From the cell containing the given text, extract its center point as [x, y] coordinate. 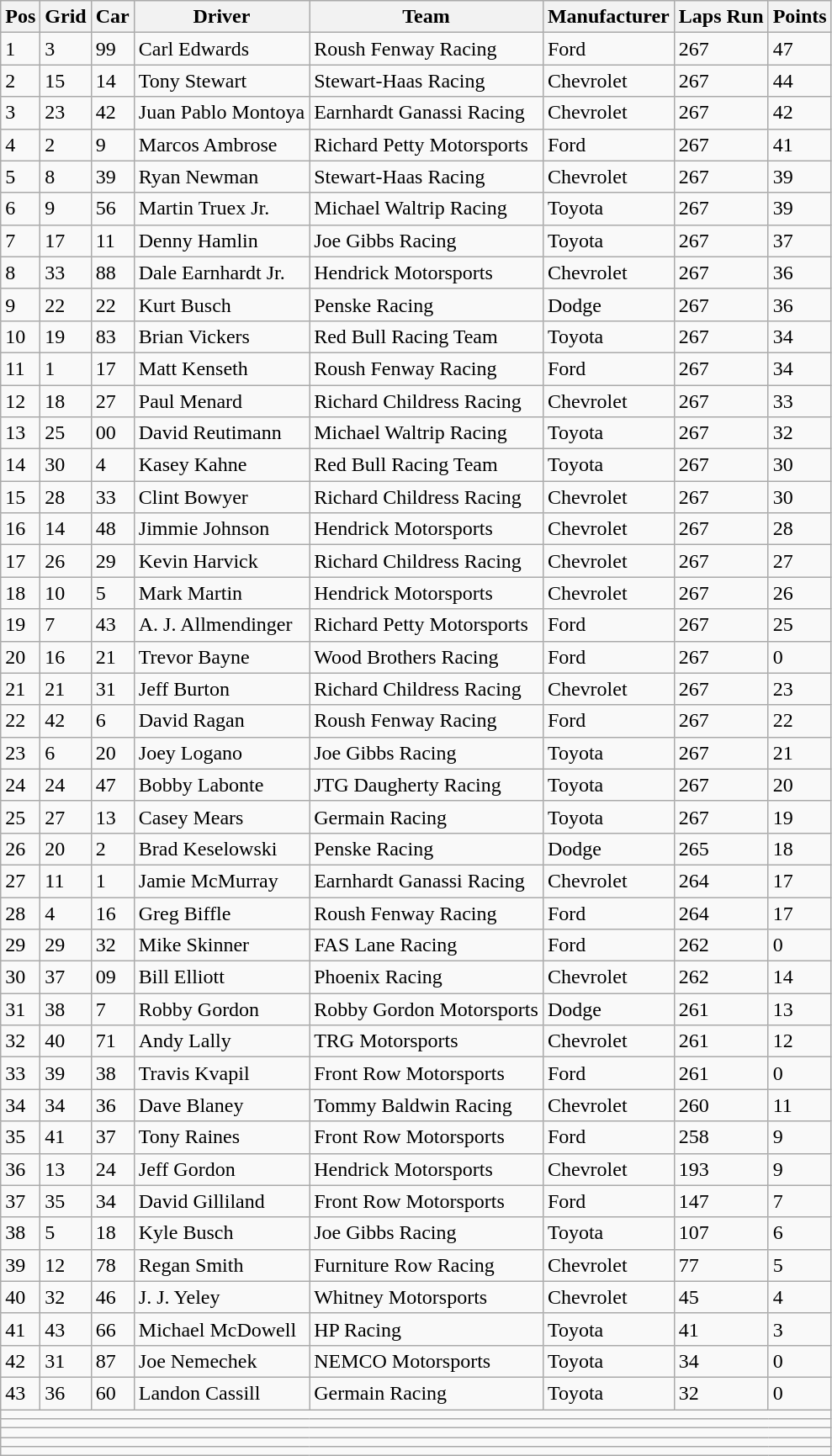
Brad Keselowski [221, 849]
Tommy Baldwin Racing [427, 1105]
Mark Martin [221, 593]
Phoenix Racing [427, 977]
Trevor Bayne [221, 657]
TRG Motorsports [427, 1041]
87 [113, 1361]
Joey Logano [221, 753]
265 [721, 849]
44 [799, 81]
83 [113, 336]
A. J. Allmendinger [221, 625]
FAS Lane Racing [427, 945]
107 [721, 1233]
Ryan Newman [221, 177]
00 [113, 433]
Andy Lally [221, 1041]
Whitney Motorsports [427, 1297]
Greg Biffle [221, 913]
Bobby Labonte [221, 785]
Juan Pablo Montoya [221, 113]
Carl Edwards [221, 49]
Pos [20, 17]
Tony Stewart [221, 81]
Kasey Kahne [221, 465]
260 [721, 1105]
Furniture Row Racing [427, 1265]
Manufacturer [608, 17]
Team [427, 17]
Paul Menard [221, 401]
45 [721, 1297]
Grid [66, 17]
Denny Hamlin [221, 241]
Tony Raines [221, 1137]
Laps Run [721, 17]
Driver [221, 17]
David Reutimann [221, 433]
78 [113, 1265]
Jimmie Johnson [221, 529]
Car [113, 17]
99 [113, 49]
Kevin Harvick [221, 561]
Jeff Gordon [221, 1169]
Travis Kvapil [221, 1073]
77 [721, 1265]
66 [113, 1329]
Wood Brothers Racing [427, 657]
193 [721, 1169]
147 [721, 1201]
Clint Bowyer [221, 497]
09 [113, 977]
258 [721, 1137]
71 [113, 1041]
NEMCO Motorsports [427, 1361]
JTG Daugherty Racing [427, 785]
56 [113, 209]
J. J. Yeley [221, 1297]
David Ragan [221, 721]
Mike Skinner [221, 945]
Matt Kenseth [221, 368]
Michael McDowell [221, 1329]
Bill Elliott [221, 977]
Martin Truex Jr. [221, 209]
Marcos Ambrose [221, 145]
HP Racing [427, 1329]
Casey Mears [221, 817]
Landon Cassill [221, 1393]
Points [799, 17]
Robby Gordon Motorsports [427, 1009]
88 [113, 273]
Kyle Busch [221, 1233]
Dale Earnhardt Jr. [221, 273]
Joe Nemechek [221, 1361]
46 [113, 1297]
Dave Blaney [221, 1105]
Brian Vickers [221, 336]
Jamie McMurray [221, 881]
David Gilliland [221, 1201]
Regan Smith [221, 1265]
Kurt Busch [221, 304]
48 [113, 529]
Jeff Burton [221, 689]
Robby Gordon [221, 1009]
60 [113, 1393]
